For the text-containing cell, return its midpoint in (X, Y) coordinate format. 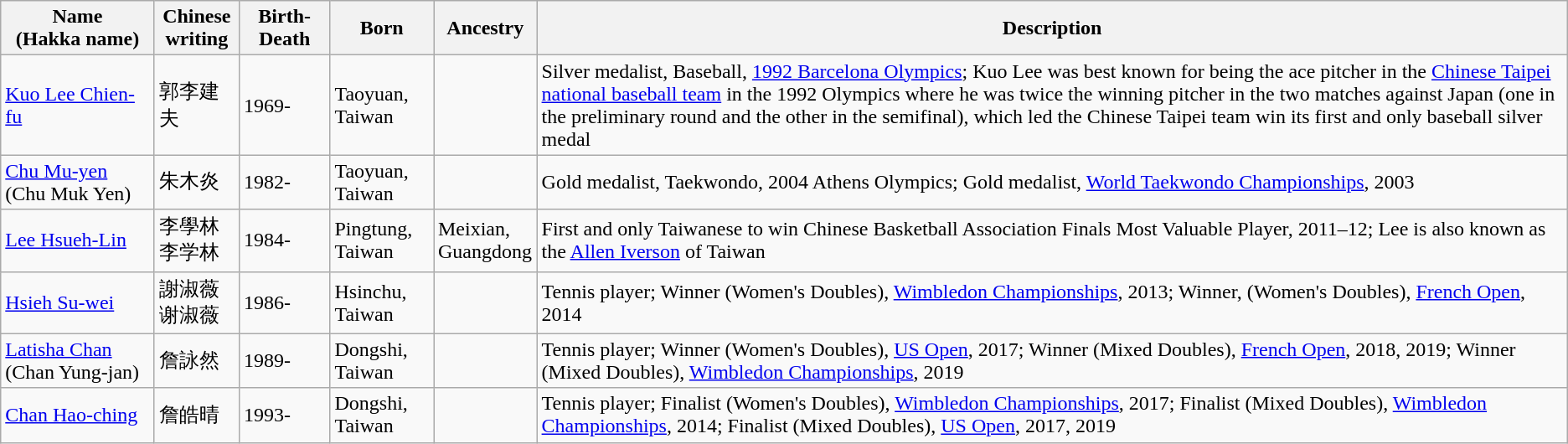
1993- (285, 416)
1989- (285, 360)
朱木炎 (196, 183)
Hsinchu, Taiwan (382, 302)
李學林李学林 (196, 240)
Chu Mu-yen(Chu Muk Yen) (78, 183)
Lee Hsueh-Lin (78, 240)
詹皓晴 (196, 416)
Birth-Death (285, 28)
Name(Hakka name) (78, 28)
Description (1052, 28)
Ancestry (486, 28)
Pingtung, Taiwan (382, 240)
詹詠然 (196, 360)
謝淑薇谢淑薇 (196, 302)
郭李建夫 (196, 106)
Tennis player; Winner (Women's Doubles), Wimbledon Championships, 2013; Winner, (Women's Doubles), French Open, 2014 (1052, 302)
Born (382, 28)
Chan Hao-ching (78, 416)
Gold medalist, Taekwondo, 2004 Athens Olympics; Gold medalist, World Taekwondo Championships, 2003 (1052, 183)
Chinese writing (196, 28)
Kuo Lee Chien-fu (78, 106)
1969- (285, 106)
Meixian, Guangdong (486, 240)
First and only Taiwanese to win Chinese Basketball Association Finals Most Valuable Player, 2011–12; Lee is also known as the Allen Iverson of Taiwan (1052, 240)
1984- (285, 240)
Latisha Chan(Chan Yung-jan) (78, 360)
1982- (285, 183)
Hsieh Su-wei (78, 302)
1986- (285, 302)
